For the text-containing cell, return its midpoint in [X, Y] coordinate format. 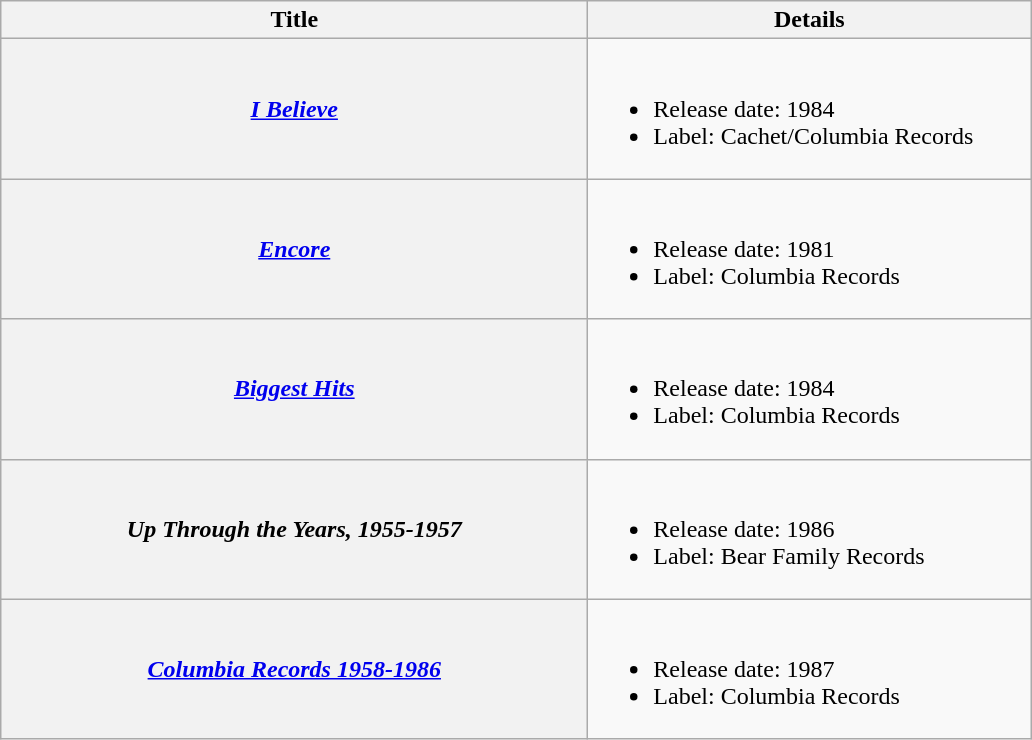
Title [294, 20]
Release date: 1984Label: Columbia Records [810, 389]
Biggest Hits [294, 389]
Release date: 1987Label: Columbia Records [810, 669]
Release date: 1984Label: Cachet/Columbia Records [810, 109]
Encore [294, 249]
I Believe [294, 109]
Release date: 1981Label: Columbia Records [810, 249]
Up Through the Years, 1955-1957 [294, 529]
Columbia Records 1958-1986 [294, 669]
Release date: 1986Label: Bear Family Records [810, 529]
Details [810, 20]
